From the cell containing the given text, extract its center point as [X, Y] coordinate. 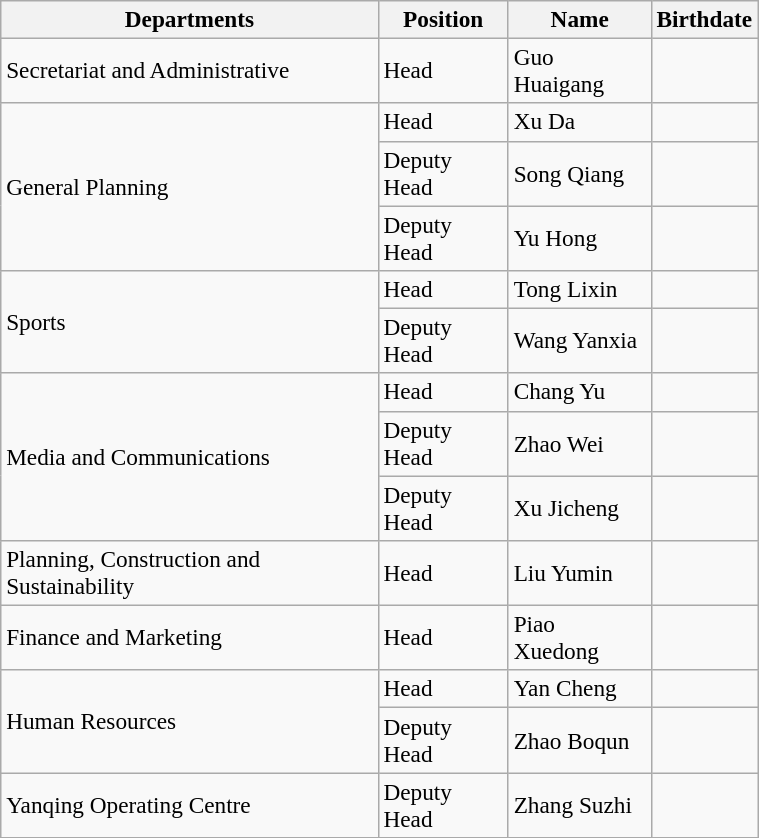
Departments [190, 19]
Wang Yanxia [580, 340]
Planning, Construction and Sustainability [190, 572]
Zhao Wei [580, 444]
Name [580, 19]
General Planning [190, 186]
Human Resources [190, 722]
Song Qiang [580, 174]
Chang Yu [580, 392]
Media and Communications [190, 456]
Sports [190, 322]
Yan Cheng [580, 689]
Xu Jicheng [580, 508]
Guo Huaigang [580, 70]
Finance and Marketing [190, 638]
Yu Hong [580, 238]
Yanqing Operating Centre [190, 804]
Secretariat and Administrative [190, 70]
Zhao Boqun [580, 740]
Zhang Suzhi [580, 804]
Birthdate [704, 19]
Piao Xuedong [580, 638]
Position [443, 19]
Liu Yumin [580, 572]
Xu Da [580, 122]
Tong Lixin [580, 289]
